Return (X, Y) of the center of cell containing provided text 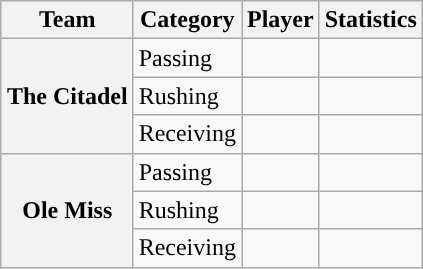
Ole Miss (67, 210)
Statistics (370, 20)
The Citadel (67, 96)
Player (281, 20)
Team (67, 20)
Category (187, 20)
